Output the [X, Y] coordinate of the center of the cell containing the given text.  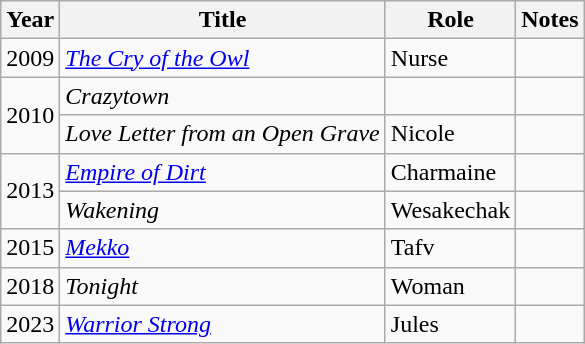
2015 [30, 248]
2009 [30, 58]
Jules [450, 324]
Tafv [450, 248]
Love Letter from an Open Grave [222, 134]
Warrior Strong [222, 324]
Nicole [450, 134]
2023 [30, 324]
Empire of Dirt [222, 172]
Nurse [450, 58]
Woman [450, 286]
Year [30, 20]
Mekko [222, 248]
Notes [550, 20]
Role [450, 20]
2010 [30, 115]
2018 [30, 286]
Tonight [222, 286]
Wesakechak [450, 210]
Charmaine [450, 172]
Crazytown [222, 96]
The Cry of the Owl [222, 58]
Wakening [222, 210]
Title [222, 20]
2013 [30, 191]
